For the text-containing cell, return its midpoint in [X, Y] coordinate format. 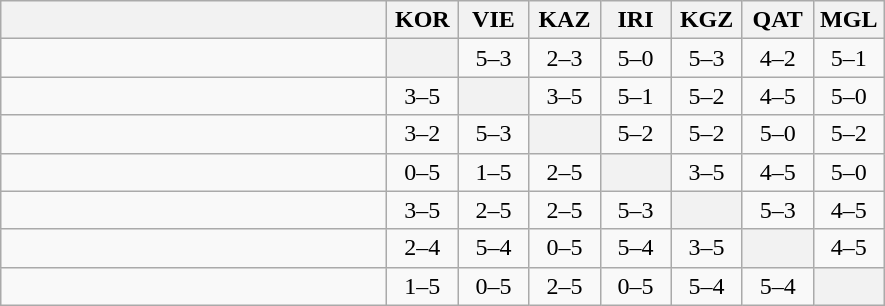
3–2 [422, 134]
VIE [494, 20]
2–4 [422, 248]
4–2 [778, 58]
2–3 [564, 58]
KGZ [706, 20]
IRI [636, 20]
KOR [422, 20]
KAZ [564, 20]
MGL [848, 20]
QAT [778, 20]
